Output the [X, Y] coordinate of the center of the cell containing the given text.  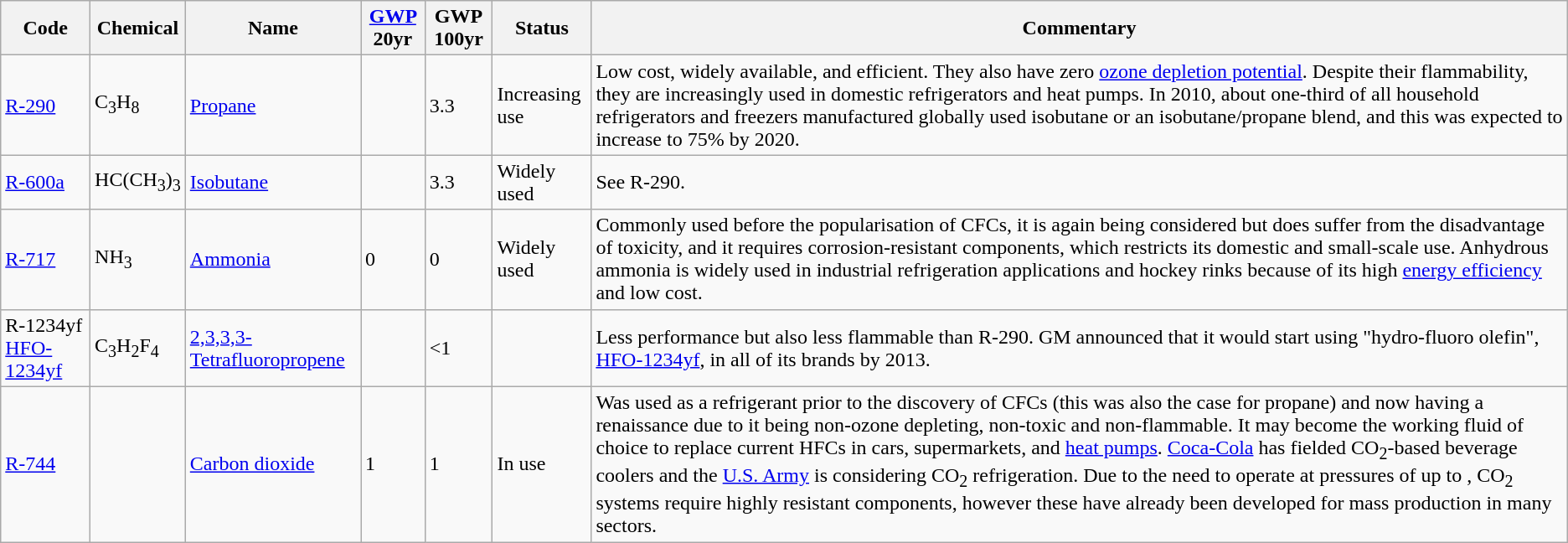
R-717 [45, 260]
Carbon dioxide [273, 464]
GWP 100yr [459, 28]
HC(CH3)3 [138, 183]
GWP 20yr [394, 28]
Increasing use [542, 106]
Name [273, 28]
Chemical [138, 28]
C3H8 [138, 106]
R-600a [45, 183]
<1 [459, 348]
R-744 [45, 464]
C3H2F4 [138, 348]
R-1234yf HFO-1234yf [45, 348]
Status [542, 28]
Isobutane [273, 183]
Code [45, 28]
Propane [273, 106]
In use [542, 464]
2,3,3,3-Tetrafluoropropene [273, 348]
See R-290. [1079, 183]
Commentary [1079, 28]
NH3 [138, 260]
Ammonia [273, 260]
R-290 [45, 106]
